Identify which cell holds the provided text, then report its (x, y) central coordinate. 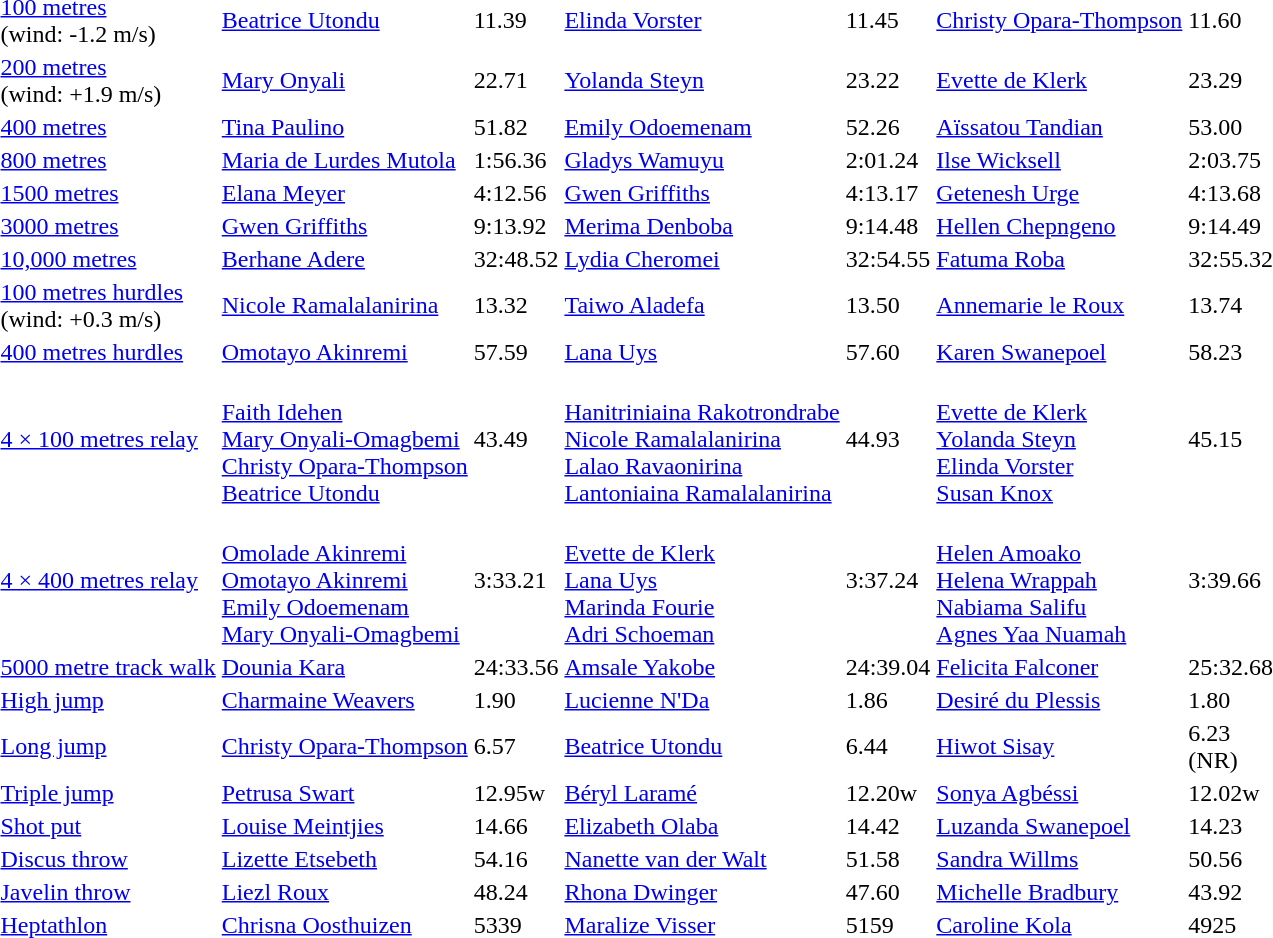
Emily Odoemenam (702, 127)
Omotayo Akinremi (344, 352)
Fatuma Roba (1060, 259)
Tina Paulino (344, 127)
Getenesh Urge (1060, 193)
44.93 (888, 439)
9:13.92 (516, 226)
54.16 (516, 859)
1.86 (888, 700)
Elana Meyer (344, 193)
Maria de Lurdes Mutola (344, 160)
12.95w (516, 793)
6.57 (516, 746)
Dounia Kara (344, 667)
51.58 (888, 859)
Evette de Klerk (1060, 80)
Hanitriniaina RakotrondrabeNicole RamalalanirinaLalao RavaonirinaLantoniaina Ramalalanirina (702, 439)
Rhona Dwinger (702, 892)
Elizabeth Olaba (702, 826)
24:33.56 (516, 667)
22.71 (516, 80)
Gladys Wamuyu (702, 160)
13.32 (516, 306)
Helen AmoakoHelena WrappahNabiama SalifuAgnes Yaa Nuamah (1060, 580)
51.82 (516, 127)
6.44 (888, 746)
Christy Opara-Thompson (344, 746)
Louise Meintjies (344, 826)
9:14.48 (888, 226)
2:01.24 (888, 160)
3:37.24 (888, 580)
Béryl Laramé (702, 793)
48.24 (516, 892)
Ilse Wicksell (1060, 160)
Evette de KlerkLana UysMarinda FourieAdri Schoeman (702, 580)
32:48.52 (516, 259)
Amsale Yakobe (702, 667)
4:13.17 (888, 193)
23.22 (888, 80)
Beatrice Utondu (702, 746)
14.66 (516, 826)
Sonya Agbéssi (1060, 793)
Luzanda Swanepoel (1060, 826)
43.49 (516, 439)
3:33.21 (516, 580)
Annemarie le Roux (1060, 306)
57.60 (888, 352)
1.90 (516, 700)
Aïssatou Tandian (1060, 127)
24:39.04 (888, 667)
Lydia Cheromei (702, 259)
Lucienne N'Da (702, 700)
Faith IdehenMary Onyali-OmagbemiChristy Opara-ThompsonBeatrice Utondu (344, 439)
1:56.36 (516, 160)
Michelle Bradbury (1060, 892)
Felicita Falconer (1060, 667)
Liezl Roux (344, 892)
Hellen Chepngeno (1060, 226)
Mary Onyali (344, 80)
57.59 (516, 352)
Evette de KlerkYolanda SteynElinda VorsterSusan Knox (1060, 439)
Nicole Ramalalanirina (344, 306)
Lizette Etsebeth (344, 859)
Nanette van der Walt (702, 859)
12.20w (888, 793)
32:54.55 (888, 259)
Charmaine Weavers (344, 700)
Omolade AkinremiOmotayo AkinremiEmily OdoemenamMary Onyali-Omagbemi (344, 580)
Berhane Adere (344, 259)
52.26 (888, 127)
13.50 (888, 306)
Sandra Willms (1060, 859)
14.42 (888, 826)
4:12.56 (516, 193)
Petrusa Swart (344, 793)
Karen Swanepoel (1060, 352)
Lana Uys (702, 352)
47.60 (888, 892)
Desiré du Plessis (1060, 700)
Taiwo Aladefa (702, 306)
Merima Denboba (702, 226)
Hiwot Sisay (1060, 746)
Yolanda Steyn (702, 80)
